Locate the cell with the specified text and output its (X, Y) center coordinate. 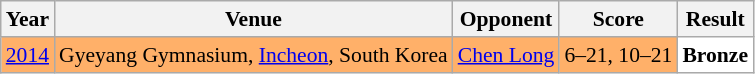
2014 (28, 55)
Year (28, 19)
Venue (254, 19)
Opponent (506, 19)
Chen Long (506, 55)
6–21, 10–21 (618, 55)
Result (715, 19)
Gyeyang Gymnasium, Incheon, South Korea (254, 55)
Score (618, 19)
Bronze (715, 55)
